Provide the [X, Y] coordinate of the cell's center where the given text is located.  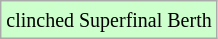
clinched Superfinal Berth [109, 20]
